Scan for the cell matching the given text and deliver its [x, y] coordinate at center. 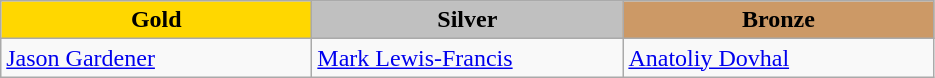
Bronze [778, 20]
Silver [468, 20]
Gold [156, 20]
Anatoliy Dovhal [778, 58]
Jason Gardener [156, 58]
Mark Lewis-Francis [468, 58]
